Detect which cell encompasses the target text, then output its [x, y] center coordinate. 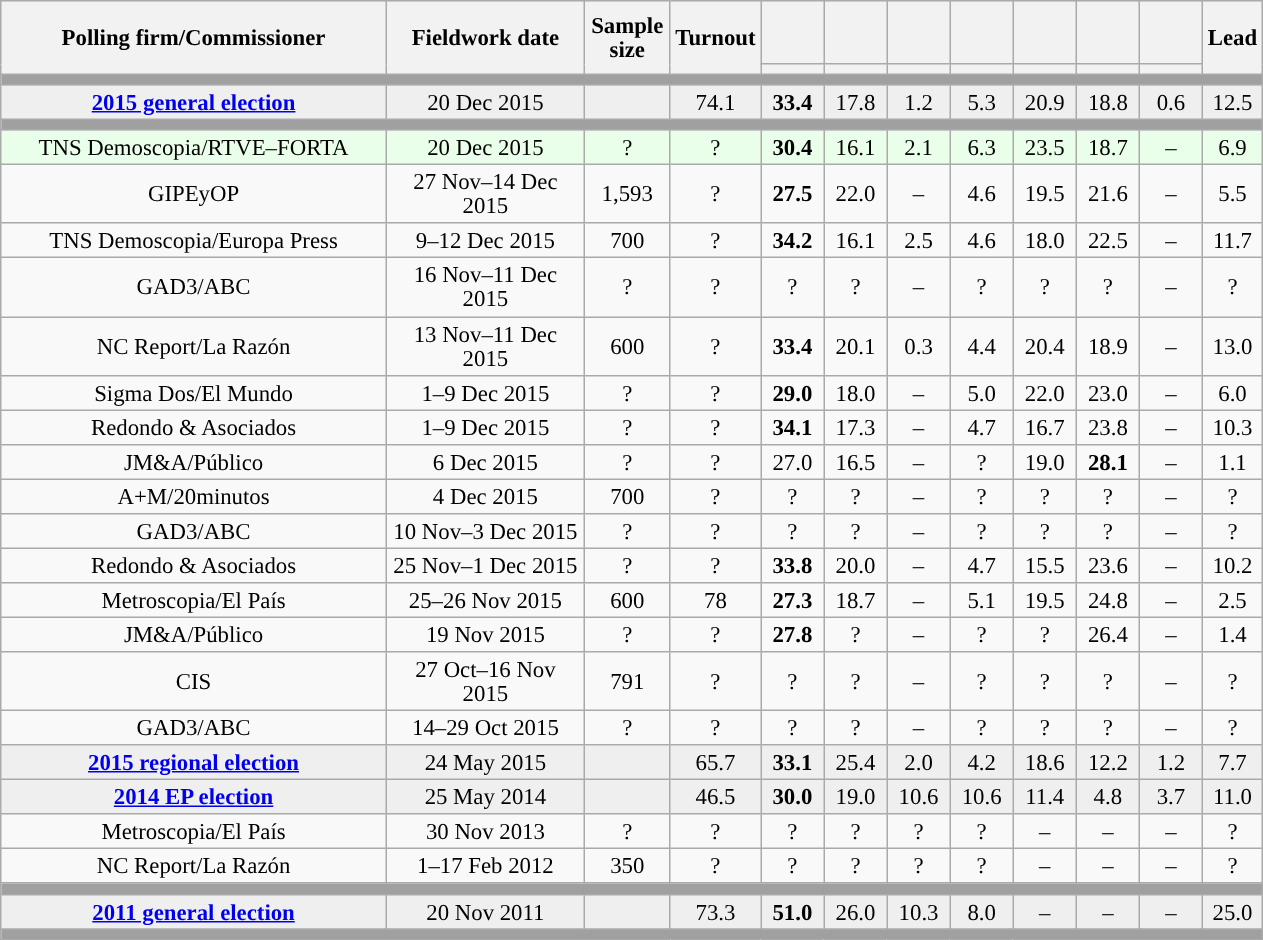
78 [716, 600]
23.5 [1044, 148]
A+M/20minutos [194, 496]
Turnout [716, 38]
TNS Demoscopia/Europa Press [194, 242]
1.4 [1232, 634]
Lead [1232, 38]
2.1 [918, 148]
24.8 [1108, 600]
27.3 [792, 600]
16.7 [1044, 428]
15.5 [1044, 566]
5.3 [982, 102]
6.9 [1232, 148]
27.0 [792, 462]
5.5 [1232, 194]
5.1 [982, 600]
17.3 [856, 428]
6.3 [982, 148]
18.9 [1108, 346]
30.0 [792, 798]
1,593 [627, 194]
27.5 [792, 194]
26.4 [1108, 634]
350 [627, 866]
791 [627, 682]
4 Dec 2015 [485, 496]
27 Nov–14 Dec 2015 [485, 194]
Sample size [627, 38]
30 Nov 2013 [485, 832]
22.5 [1108, 242]
11.0 [1232, 798]
51.0 [792, 912]
10.2 [1232, 566]
0.3 [918, 346]
4.8 [1108, 798]
1.1 [1232, 462]
12.5 [1232, 102]
25 May 2014 [485, 798]
16 Nov–11 Dec 2015 [485, 288]
27.8 [792, 634]
24 May 2015 [485, 762]
16.5 [856, 462]
46.5 [716, 798]
33.8 [792, 566]
74.1 [716, 102]
30.4 [792, 148]
2.0 [918, 762]
Sigma Dos/El Mundo [194, 392]
13 Nov–11 Dec 2015 [485, 346]
34.1 [792, 428]
13.0 [1232, 346]
26.0 [856, 912]
11.7 [1232, 242]
2014 EP election [194, 798]
23.8 [1108, 428]
TNS Demoscopia/RTVE–FORTA [194, 148]
17.8 [856, 102]
CIS [194, 682]
23.6 [1108, 566]
34.2 [792, 242]
2015 general election [194, 102]
12.2 [1108, 762]
27 Oct–16 Nov 2015 [485, 682]
11.4 [1044, 798]
0.6 [1170, 102]
25–26 Nov 2015 [485, 600]
18.6 [1044, 762]
8.0 [982, 912]
4.2 [982, 762]
6.0 [1232, 392]
Fieldwork date [485, 38]
33.1 [792, 762]
1–17 Feb 2012 [485, 866]
29.0 [792, 392]
20.1 [856, 346]
7.7 [1232, 762]
GIPEyOP [194, 194]
20.4 [1044, 346]
3.7 [1170, 798]
18.8 [1108, 102]
25 Nov–1 Dec 2015 [485, 566]
28.1 [1108, 462]
25.0 [1232, 912]
19 Nov 2015 [485, 634]
2011 general election [194, 912]
Polling firm/Commissioner [194, 38]
20 Nov 2011 [485, 912]
2015 regional election [194, 762]
25.4 [856, 762]
5.0 [982, 392]
4.4 [982, 346]
20.0 [856, 566]
14–29 Oct 2015 [485, 728]
21.6 [1108, 194]
9–12 Dec 2015 [485, 242]
20.9 [1044, 102]
6 Dec 2015 [485, 462]
65.7 [716, 762]
10 Nov–3 Dec 2015 [485, 532]
73.3 [716, 912]
23.0 [1108, 392]
